Capture the cell that displays the provided text and extract its (X, Y) central coordinate. 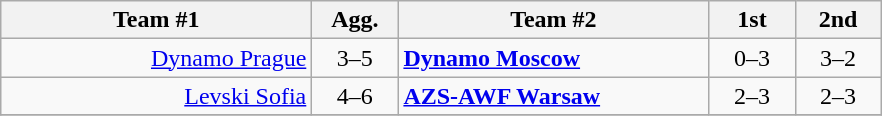
3–2 (838, 58)
1st (752, 20)
Team #2 (554, 20)
Levski Sofia (156, 96)
Agg. (355, 20)
Dynamo Prague (156, 58)
Team #1 (156, 20)
4–6 (355, 96)
0–3 (752, 58)
AZS-AWF Warsaw (554, 96)
3–5 (355, 58)
Dynamo Moscow (554, 58)
2nd (838, 20)
